Find where the given text appears and provide that cell's center as (X, Y) coordinate. 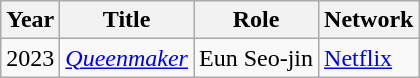
Role (256, 20)
Netflix (369, 58)
Eun Seo-jin (256, 58)
Network (369, 20)
2023 (30, 58)
Queenmaker (127, 58)
Year (30, 20)
Title (127, 20)
